Search for the cell housing the specified text and yield its [X, Y] center coordinate. 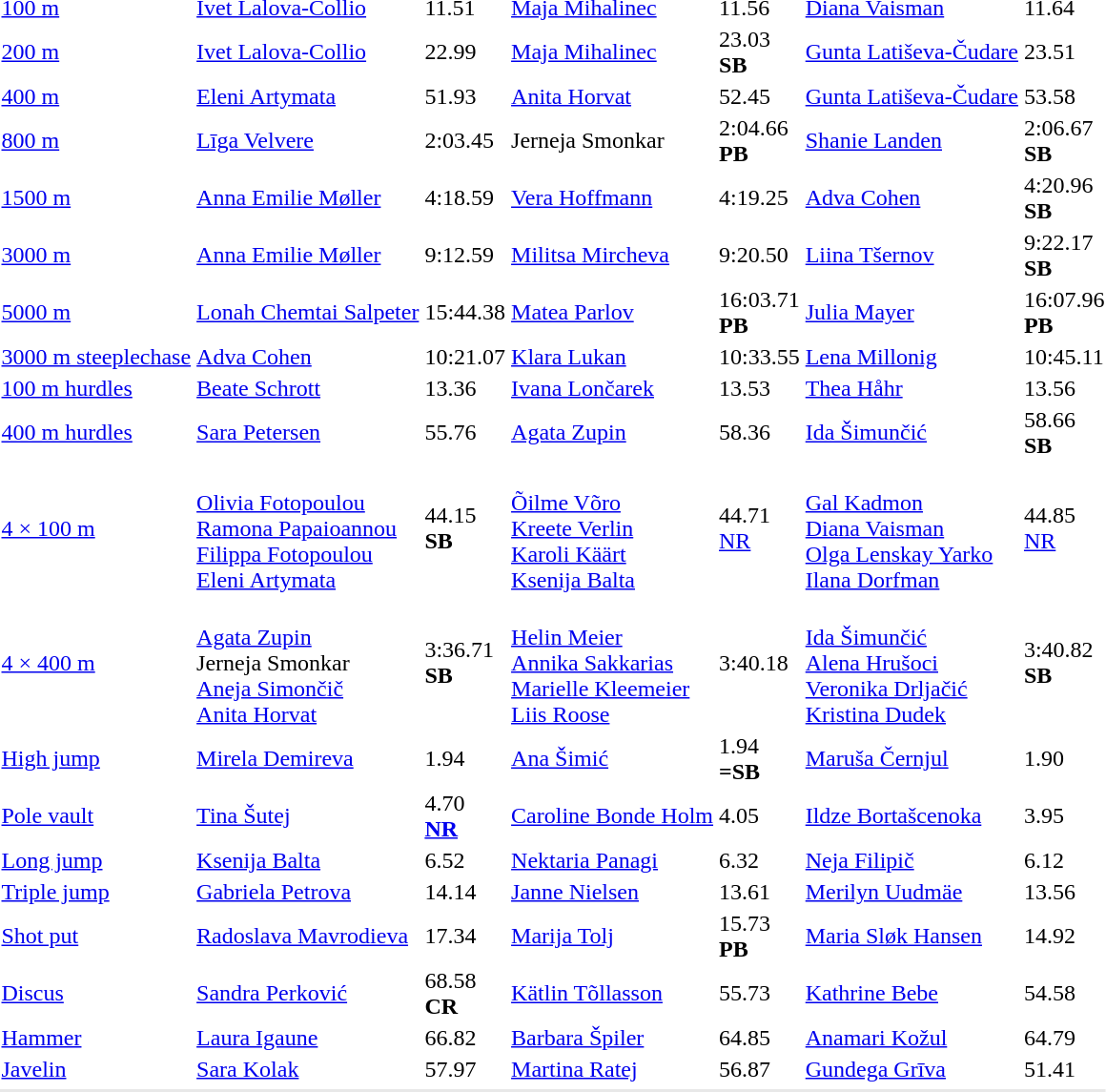
Caroline Bonde Holm [612, 816]
54.58 [1064, 994]
1.94 [465, 759]
Ivana Lončarek [612, 388]
Sandra Perković [308, 994]
Martina Ratej [612, 1069]
13.36 [465, 388]
51.41 [1064, 1069]
Sara Petersen [308, 433]
3:36.71SB [465, 663]
Ildze Bortašcenoka [911, 816]
4.70NR [465, 816]
Javelin [96, 1069]
Pole vault [96, 816]
Anita Horvat [612, 96]
68.58CR [465, 994]
44.85NR [1064, 528]
Thea Håhr [911, 388]
6.52 [465, 860]
Shot put [96, 937]
Merilyn Uudmäe [911, 892]
Lena Millonig [911, 357]
Ida Šimunčić [911, 433]
4 × 400 m [96, 663]
55.73 [760, 994]
64.79 [1064, 1038]
Kathrine Bebe [911, 994]
200 m [96, 52]
14.14 [465, 892]
1.90 [1064, 759]
1.94=SB [760, 759]
Sara Kolak [308, 1069]
Barbara Špiler [612, 1038]
6.12 [1064, 860]
Militsa Mircheva [612, 256]
Jerneja Smonkar [612, 141]
9:22.17SB [1064, 256]
58.36 [760, 433]
4:20.96SB [1064, 198]
17.34 [465, 937]
16:07.96PB [1064, 313]
4 × 100 m [96, 528]
Mirela Demireva [308, 759]
2:04.66PB [760, 141]
56.87 [760, 1069]
9:20.50 [760, 256]
16:03.71PB [760, 313]
58.66SB [1064, 433]
Marija Tolj [612, 937]
Neja Filipič [911, 860]
2:03.45 [465, 141]
Maja Mihalinec [612, 52]
Discus [96, 994]
13.61 [760, 892]
57.97 [465, 1069]
Helin MeierAnnika SakkariasMarielle KleemeierLiis Roose [612, 663]
Hammer [96, 1038]
Tina Šutej [308, 816]
Long jump [96, 860]
53.58 [1064, 96]
Liina Tšernov [911, 256]
3.95 [1064, 816]
400 m [96, 96]
Matea Parlov [612, 313]
5000 m [96, 313]
3:40.18 [760, 663]
Janne Nielsen [612, 892]
51.93 [465, 96]
Gabriela Petrova [308, 892]
Triple jump [96, 892]
Agata Zupin [612, 433]
4.05 [760, 816]
Julia Mayer [911, 313]
High jump [96, 759]
Agata ZupinJerneja SmonkarAneja SimončičAnita Horvat [308, 663]
Līga Velvere [308, 141]
Ivet Lalova-Collio [308, 52]
Lonah Chemtai Salpeter [308, 313]
64.85 [760, 1038]
Radoslava Mavrodieva [308, 937]
3000 m steeplechase [96, 357]
6.32 [760, 860]
15.73PB [760, 937]
100 m hurdles [96, 388]
23.51 [1064, 52]
Gal KadmonDiana VaismanOlga Lenskay YarkoIlana Dorfman [911, 528]
66.82 [465, 1038]
Kätlin Tõllasson [612, 994]
Anamari Kožul [911, 1038]
Laura Igaune [308, 1038]
Beate Schrott [308, 388]
52.45 [760, 96]
Olivia FotopoulouRamona PapaioannouFilippa FotopoulouEleni Artymata [308, 528]
44.71NR [760, 528]
Gundega Grīva [911, 1069]
3000 m [96, 256]
14.92 [1064, 937]
Shanie Landen [911, 141]
Maruša Černjul [911, 759]
22.99 [465, 52]
55.76 [465, 433]
Õilme VõroKreete VerlinKaroli KäärtKsenija Balta [612, 528]
Klara Lukan [612, 357]
400 m hurdles [96, 433]
Eleni Artymata [308, 96]
9:12.59 [465, 256]
10:33.55 [760, 357]
Ida ŠimunčićAlena HrušociVeronika DrljačićKristina Dudek [911, 663]
800 m [96, 141]
Ana Šimić [612, 759]
23.03SB [760, 52]
Vera Hoffmann [612, 198]
2:06.67SB [1064, 141]
3:40.82SB [1064, 663]
10:21.07 [465, 357]
4:18.59 [465, 198]
15:44.38 [465, 313]
44.15SB [465, 528]
13.53 [760, 388]
1500 m [96, 198]
10:45.11 [1064, 357]
4:19.25 [760, 198]
Ksenija Balta [308, 860]
Nektaria Panagi [612, 860]
Maria Sløk Hansen [911, 937]
